Identify which cell holds the provided text, then report its [X, Y] central coordinate. 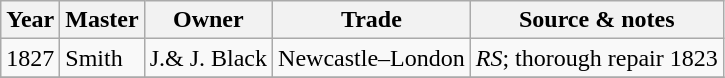
Trade [372, 20]
Master [102, 20]
1827 [30, 58]
Source & notes [596, 20]
RS; thorough repair 1823 [596, 58]
Smith [102, 58]
Year [30, 20]
J.& J. Black [208, 58]
Owner [208, 20]
Newcastle–London [372, 58]
